Find where the given text appears and provide that cell's center as [X, Y] coordinate. 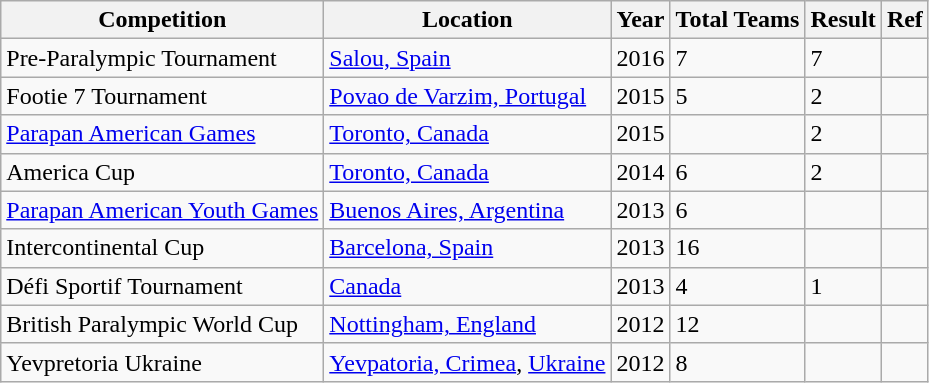
4 [738, 286]
Canada [468, 286]
Défi Sportif Tournament [162, 286]
Footie 7 Tournament [162, 96]
2016 [640, 58]
2014 [640, 172]
British Paralympic World Cup [162, 324]
Location [468, 20]
16 [738, 248]
Year [640, 20]
Parapan American Games [162, 134]
Buenos Aires, Argentina [468, 210]
Salou, Spain [468, 58]
Competition [162, 20]
Result [843, 20]
Yevpretoria Ukraine [162, 362]
Pre-Paralympic Tournament [162, 58]
Povao de Varzim, Portugal [468, 96]
8 [738, 362]
Barcelona, Spain [468, 248]
Nottingham, England [468, 324]
America Cup [162, 172]
1 [843, 286]
Ref [904, 20]
Parapan American Youth Games [162, 210]
Total Teams [738, 20]
5 [738, 96]
12 [738, 324]
Yevpatoria, Crimea, Ukraine [468, 362]
Intercontinental Cup [162, 248]
